Provide the (x, y) coordinate of the cell's center where the given text is located.  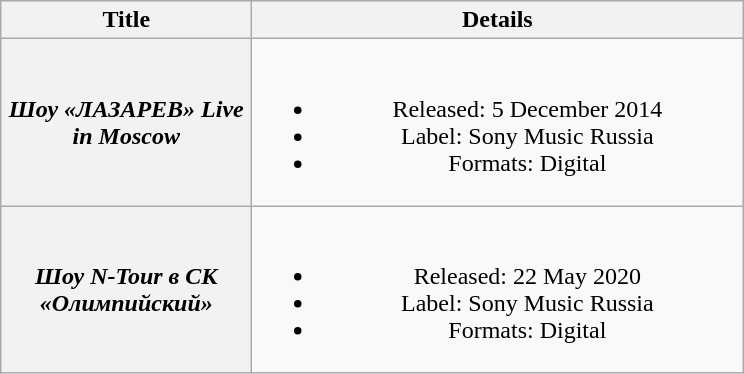
Шоу «ЛАЗАРЕВ» Live in Moscow (126, 122)
Released: 22 May 2020Label: Sony Music RussiaFormats: Digital (498, 290)
Шоу N-Tour в СК «Олимпийский» (126, 290)
Details (498, 20)
Released: 5 December 2014Label: Sony Music RussiaFormats: Digital (498, 122)
Title (126, 20)
